Pinpoint the cell where the given text exists, returning its (x, y) midpoint coordinate. 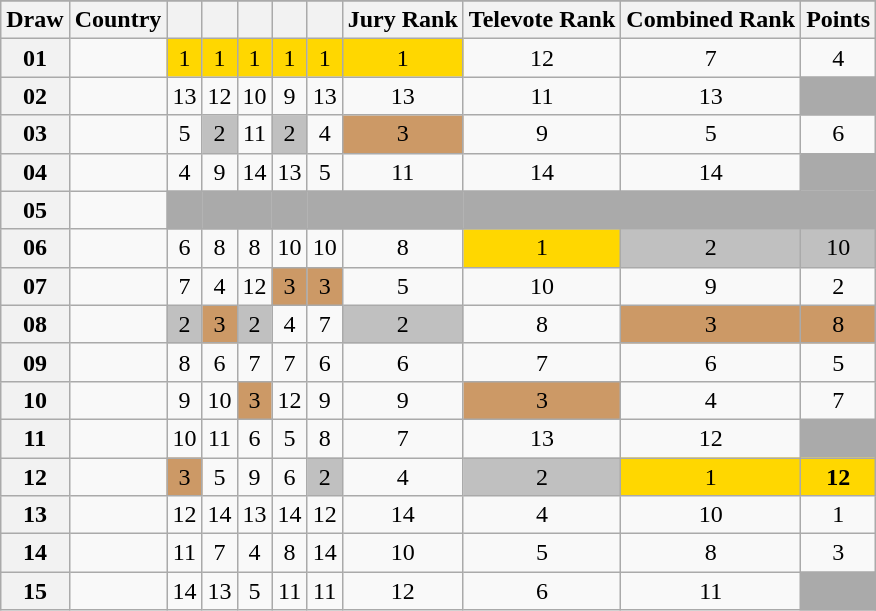
02 (35, 96)
Televote Rank (542, 20)
15 (35, 591)
Combined Rank (711, 20)
08 (35, 324)
04 (35, 172)
05 (35, 210)
07 (35, 286)
09 (35, 362)
Jury Rank (402, 20)
03 (35, 134)
Draw (35, 20)
Points (838, 20)
06 (35, 248)
Country (118, 20)
01 (35, 58)
